Locate the cell with the specified text and output its [x, y] center coordinate. 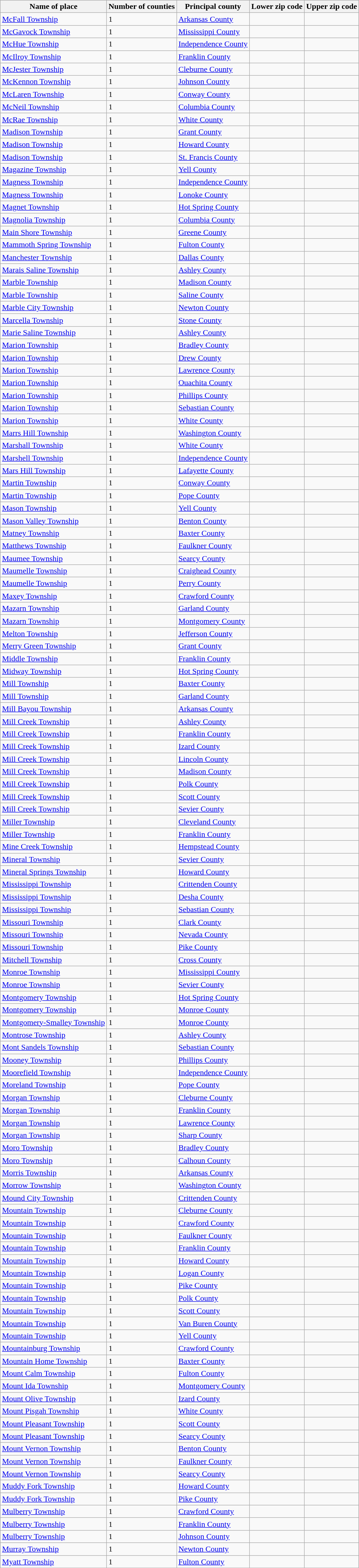
Nevada County [213, 934]
McIlroy Township [53, 57]
Logan County [213, 1273]
Mitchell Township [53, 960]
Lincoln County [213, 759]
McKennon Township [53, 82]
Cleveland County [213, 822]
Cross County [213, 960]
Van Buren County [213, 1323]
Mason Valley Township [53, 521]
Name of place [53, 7]
Marcella Township [53, 320]
Magazine Township [53, 170]
Craighead County [213, 571]
Magnet Township [53, 207]
Marshell Township [53, 458]
Greene County [213, 232]
Middle Township [53, 659]
Hempstead County [213, 847]
Maumee Township [53, 558]
Midway Township [53, 671]
Calhoun County [213, 1160]
Magnolia Township [53, 220]
Marrs Hill Township [53, 433]
Desha County [213, 897]
McNeil Township [53, 107]
McRae Township [53, 119]
Mason Township [53, 508]
Melton Township [53, 634]
Mountain Home Township [53, 1361]
Mars Hill Township [53, 470]
McHue Township [53, 44]
Mill Bayou Township [53, 709]
McJester Township [53, 69]
Myatt Township [53, 1561]
Mount Olive Township [53, 1399]
Montrose Township [53, 1035]
Moreland Township [53, 1085]
Montgomery-Smalley Township [53, 1022]
Perry County [213, 584]
Matthews Township [53, 546]
Murray Township [53, 1549]
Clark County [213, 922]
McFall Township [53, 19]
Lower zip code [277, 7]
McGavock Township [53, 32]
Sharp County [213, 1135]
Mineral Township [53, 859]
Mount Ida Township [53, 1386]
Mount Calm Township [53, 1374]
Ouachita County [213, 383]
Mammoth Spring Township [53, 245]
Matney Township [53, 533]
Morris Township [53, 1173]
Saline County [213, 295]
Manchester Township [53, 257]
Lafayette County [213, 470]
Dallas County [213, 257]
Drew County [213, 357]
Mooney Township [53, 1060]
Moorefield Township [53, 1072]
Lonoke County [213, 195]
Merry Green Township [53, 646]
Number of counties [142, 7]
Maxey Township [53, 596]
Mountainburg Township [53, 1348]
Mound City Township [53, 1198]
Marie Saline Township [53, 332]
Stone County [213, 320]
Morrow Township [53, 1185]
Marais Saline Township [53, 270]
Mineral Springs Township [53, 872]
Upper zip code [332, 7]
Marble City Township [53, 307]
McLaren Township [53, 94]
Marshall Township [53, 445]
Main Shore Township [53, 232]
Principal county [213, 7]
Mine Creek Township [53, 847]
Mount Pisgah Township [53, 1411]
Jefferson County [213, 634]
St. Francis County [213, 157]
Mont Sandels Township [53, 1047]
